Provide the [x, y] coordinate of the cell's center where the given text is located.  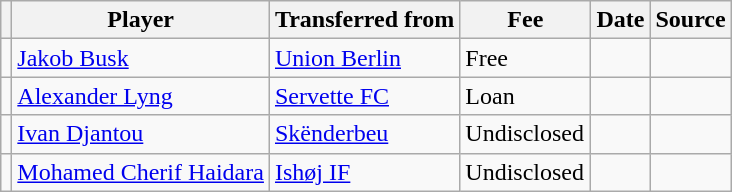
Mohamed Cherif Haidara [141, 172]
Servette FC [364, 96]
Alexander Lyng [141, 96]
Date [620, 20]
Source [690, 20]
Union Berlin [364, 58]
Transferred from [364, 20]
Ishøj IF [364, 172]
Skënderbeu [364, 134]
Fee [526, 20]
Loan [526, 96]
Jakob Busk [141, 58]
Player [141, 20]
Free [526, 58]
Ivan Djantou [141, 134]
